Provide the (X, Y) coordinate of the cell's center where the given text is located.  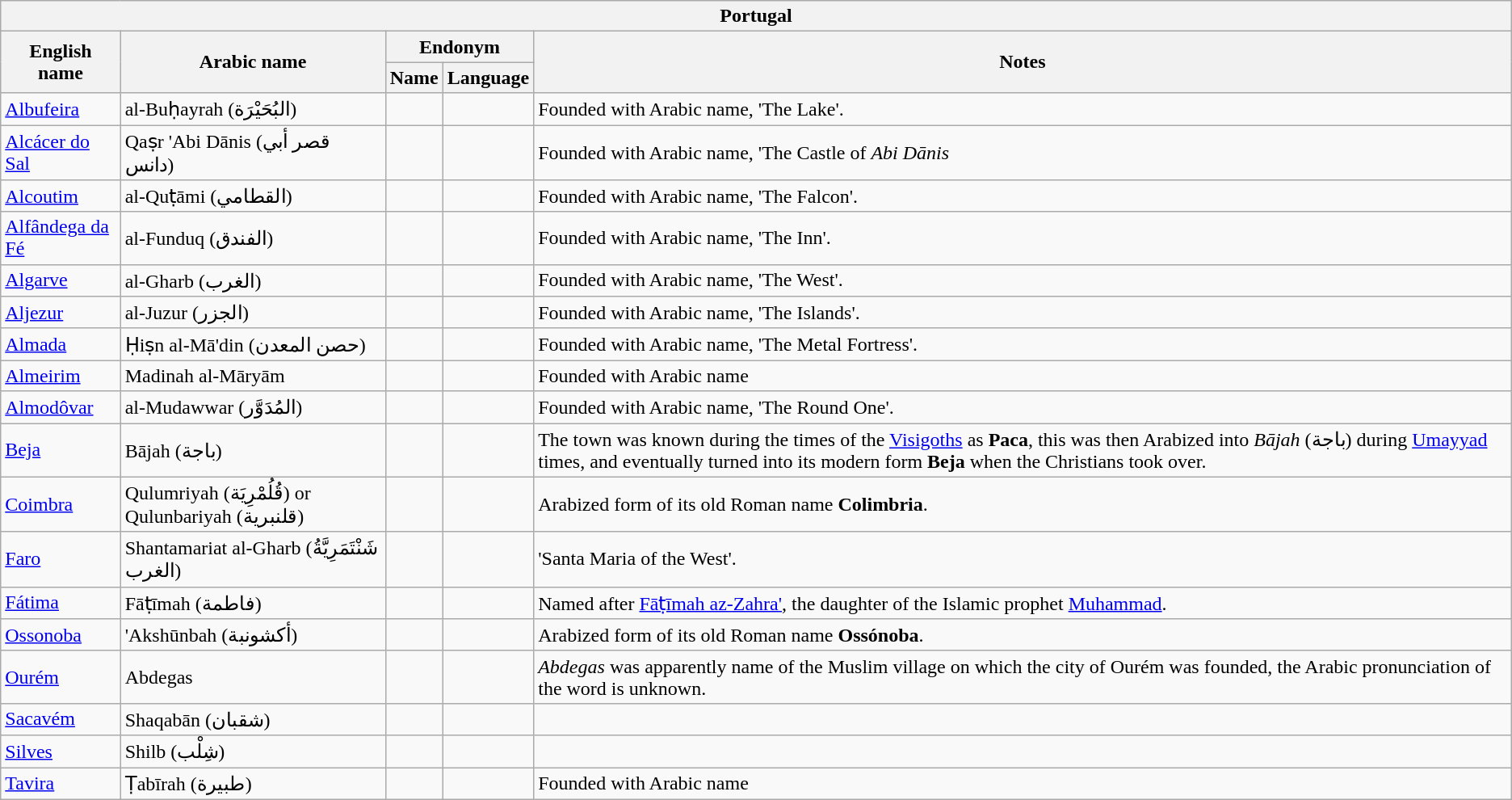
Fāṭīmah (فاطمة) (253, 603)
Almada (61, 344)
al-Juzur (الجزر) (253, 313)
'Santa Maria of the West'. (1023, 559)
Founded with Arabic name, 'The Islands'. (1023, 313)
Language (488, 78)
Founded with Arabic name, 'The Round One'. (1023, 407)
Almeirim (61, 376)
Abdegas was apparently name of the Muslim village on which the city of Ourém was founded, the Arabic pronunciation of the word is unknown. (1023, 677)
Arabized form of its old Roman name Colimbria. (1023, 504)
al-Mudawwar (المُدَوَّر) (253, 407)
Alcoutim (61, 196)
Named after Fāṭīmah az-Zahra', the daughter of the Islamic prophet Muhammad. (1023, 603)
Alfândega da Fé (61, 238)
Shantamariat al-Gharb (شَنْتَمَرِيَّةُ الغرب) (253, 559)
Faro (61, 559)
al-Funduq (الفندق) (253, 238)
Albufeira (61, 109)
Founded with Arabic name, 'The Inn'. (1023, 238)
Almodôvar (61, 407)
Beja (61, 451)
Madinah al-Māryām (253, 376)
Founded with Arabic name, 'The Falcon'. (1023, 196)
Sacavém (61, 719)
Arabized form of its old Roman name Ossónoba. (1023, 635)
Founded with Arabic name, 'The Castle of Abi Dānis (1023, 152)
Portugal (756, 16)
Notes (1023, 62)
Founded with Arabic name, 'The West'. (1023, 280)
Name (414, 78)
Tavira (61, 784)
Shaqabān (شقبان) (253, 719)
Ossonoba (61, 635)
Silves (61, 752)
Alcácer do Sal (61, 152)
Ṭabīrah (طبيرة) (253, 784)
Shilb (شِلْب) (253, 752)
'Akshūnbah (أكشونبة) (253, 635)
al-Quṭāmi (القطامي) (253, 196)
al-Gharb (الغرب) (253, 280)
Fátima (61, 603)
Ḥiṣn al-Mā'din (حصن المعدن) (253, 344)
English name (61, 62)
Algarve (61, 280)
Abdegas (253, 677)
Endonym (459, 47)
Founded with Arabic name, 'The Lake'. (1023, 109)
Founded with Arabic name, 'The Metal Fortress'. (1023, 344)
al-Buḥayrah (البُحَيْرَة) (253, 109)
Bājah (باجة) (253, 451)
Qaṣr 'Abi Dānis (قصر أبي دانس) (253, 152)
Arabic name (253, 62)
Qulumriyah (قُلُمْرِيَة) or Qulunbariyah (قلنبرية) (253, 504)
Coimbra (61, 504)
Ourém (61, 677)
Aljezur (61, 313)
